Extract the [x, y] coordinate from the center of the cell holding the provided text.  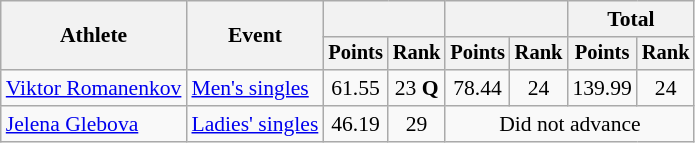
78.44 [477, 88]
29 [417, 124]
23 Q [417, 88]
Total [630, 19]
Did not advance [570, 124]
Event [254, 36]
61.55 [355, 88]
46.19 [355, 124]
Jelena Glebova [94, 124]
139.99 [602, 88]
Viktor Romanenkov [94, 88]
Ladies' singles [254, 124]
Athlete [94, 36]
Men's singles [254, 88]
